Provide the [x, y] coordinate of the cell's center where the given text is located.  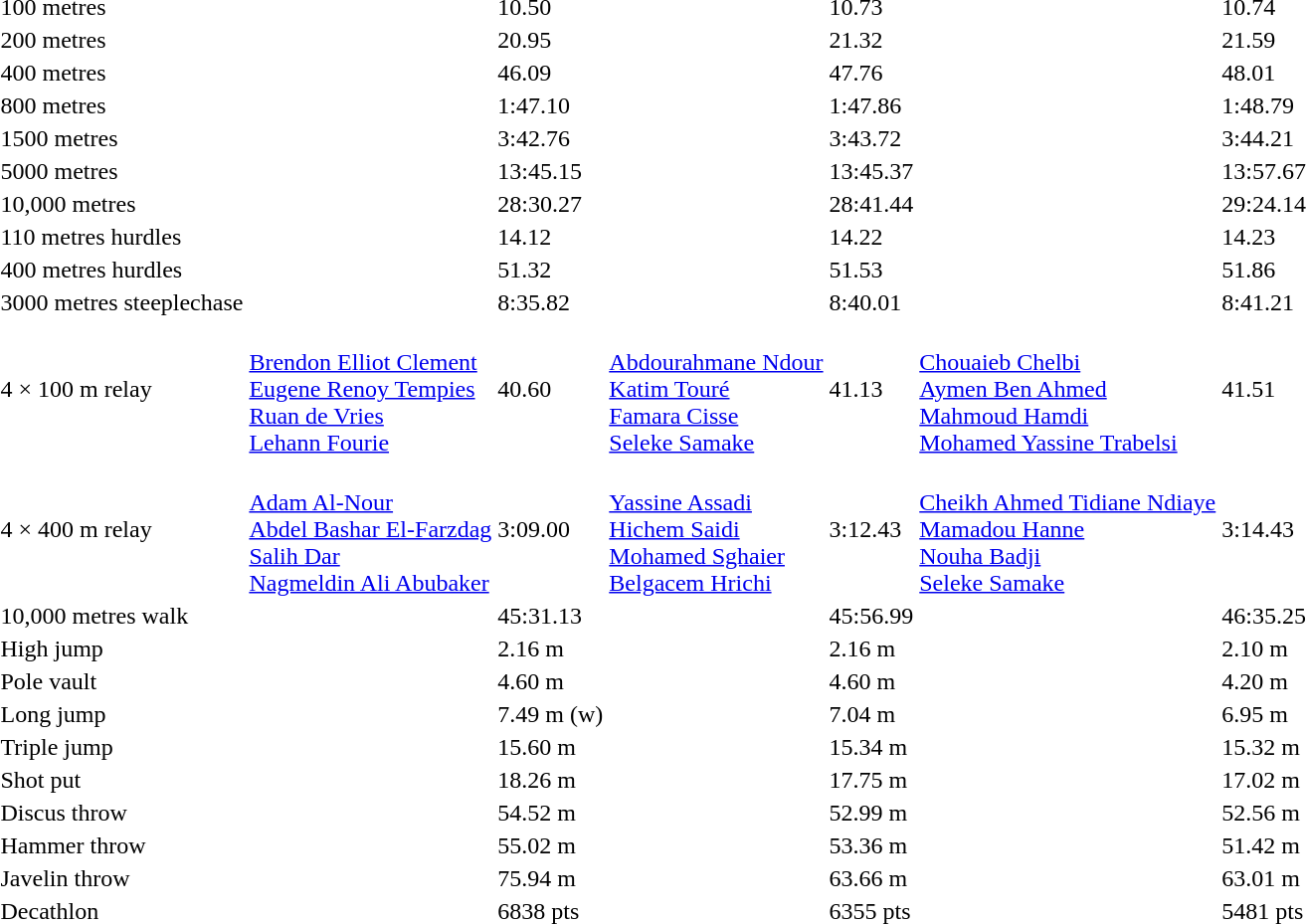
8:40.01 [871, 302]
1:47.86 [871, 105]
45:31.13 [551, 616]
13:45.15 [551, 171]
Yassine AssadiHichem SaidiMohamed SghaierBelgacem Hrichi [716, 529]
7.04 m [871, 714]
Brendon Elliot ClementEugene Renoy TempiesRuan de VriesLehann Fourie [370, 389]
28:41.44 [871, 204]
13:45.37 [871, 171]
63.66 m [871, 878]
20.95 [551, 40]
55.02 m [551, 845]
Chouaieb ChelbiAymen Ben AhmedMahmoud HamdiMohamed Yassine Trabelsi [1068, 389]
3:42.76 [551, 138]
47.76 [871, 73]
21.32 [871, 40]
14.12 [551, 237]
17.75 m [871, 780]
41.13 [871, 389]
53.36 m [871, 845]
Abdourahmane NdourKatim TouréFamara CisseSeleke Samake [716, 389]
18.26 m [551, 780]
54.52 m [551, 813]
3:09.00 [551, 529]
3:43.72 [871, 138]
1:47.10 [551, 105]
51.32 [551, 270]
3:12.43 [871, 529]
15.34 m [871, 747]
51.53 [871, 270]
8:35.82 [551, 302]
7.49 m (w) [551, 714]
Adam Al-NourAbdel Bashar El-FarzdagSalih DarNagmeldin Ali Abubaker [370, 529]
14.22 [871, 237]
28:30.27 [551, 204]
52.99 m [871, 813]
75.94 m [551, 878]
45:56.99 [871, 616]
Cheikh Ahmed Tidiane NdiayeMamadou HanneNouha BadjiSeleke Samake [1068, 529]
15.60 m [551, 747]
46.09 [551, 73]
40.60 [551, 389]
